Detect which cell encompasses the target text, then output its (X, Y) center coordinate. 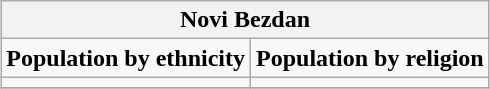
Population by ethnicity (126, 58)
Population by religion (370, 58)
Novi Bezdan (245, 20)
